Search for the cell housing the specified text and yield its (x, y) center coordinate. 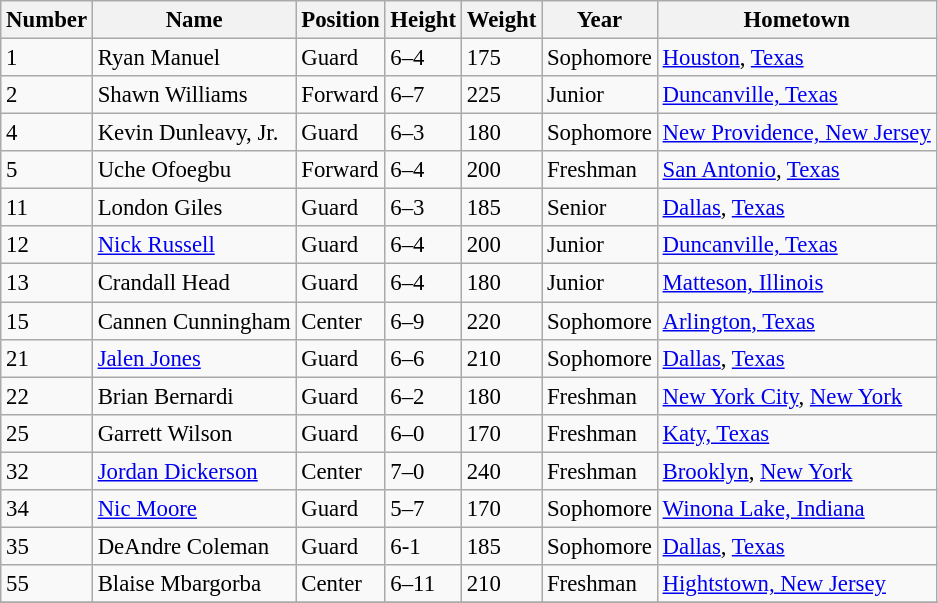
11 (47, 208)
Weight (501, 20)
Jordan Dickerson (194, 471)
32 (47, 471)
6–11 (423, 584)
6-1 (423, 546)
4 (47, 133)
Shawn Williams (194, 95)
Senior (600, 208)
35 (47, 546)
225 (501, 95)
New Providence, New Jersey (796, 133)
San Antonio, Texas (796, 170)
34 (47, 509)
22 (47, 396)
Crandall Head (194, 283)
Matteson, Illinois (796, 283)
Houston, Texas (796, 58)
25 (47, 433)
Brian Bernardi (194, 396)
Hometown (796, 20)
Arlington, Texas (796, 321)
1 (47, 58)
2 (47, 95)
Hightstown, New Jersey (796, 584)
Cannen Cunningham (194, 321)
Jalen Jones (194, 358)
Position (340, 20)
Katy, Texas (796, 433)
6–0 (423, 433)
6–9 (423, 321)
21 (47, 358)
13 (47, 283)
Uche Ofoegbu (194, 170)
Blaise Mbargorba (194, 584)
New York City, New York (796, 396)
5–7 (423, 509)
London Giles (194, 208)
6–7 (423, 95)
Nic Moore (194, 509)
15 (47, 321)
5 (47, 170)
240 (501, 471)
6–2 (423, 396)
Height (423, 20)
Nick Russell (194, 245)
175 (501, 58)
220 (501, 321)
55 (47, 584)
Ryan Manuel (194, 58)
Winona Lake, Indiana (796, 509)
12 (47, 245)
Number (47, 20)
6–6 (423, 358)
Garrett Wilson (194, 433)
Kevin Dunleavy, Jr. (194, 133)
Year (600, 20)
DeAndre Coleman (194, 546)
7–0 (423, 471)
Brooklyn, New York (796, 471)
Name (194, 20)
